Extract the (x, y) coordinate from the center of the cell holding the provided text.  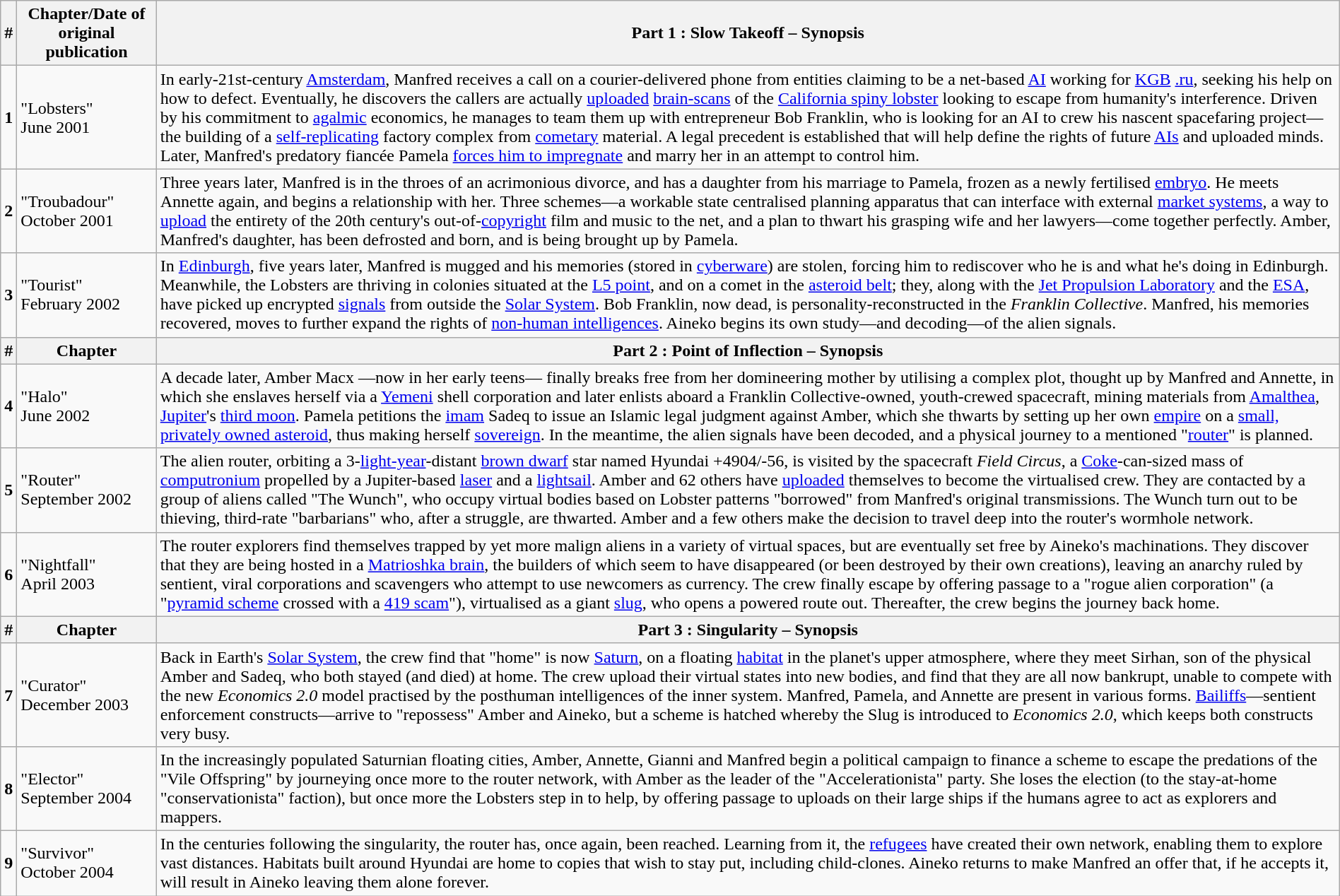
"Lobsters"June 2001 (86, 117)
7 (8, 695)
"Router"September 2002 (86, 490)
Part 1 : Slow Takeoff – Synopsis (748, 33)
"Nightfall"April 2003 (86, 574)
Part 3 : Singularity – Synopsis (748, 630)
"Curator"December 2003 (86, 695)
8 (8, 789)
"Survivor"October 2004 (86, 863)
"Elector"September 2004 (86, 789)
"Halo"June 2002 (86, 406)
4 (8, 406)
5 (8, 490)
Chapter/Date of original publication (86, 33)
2 (8, 211)
9 (8, 863)
1 (8, 117)
"Troubadour"October 2001 (86, 211)
"Tourist"February 2002 (86, 295)
3 (8, 295)
6 (8, 574)
Part 2 : Point of Inflection – Synopsis (748, 350)
